Pinpoint the cell where the given text exists, returning its (x, y) midpoint coordinate. 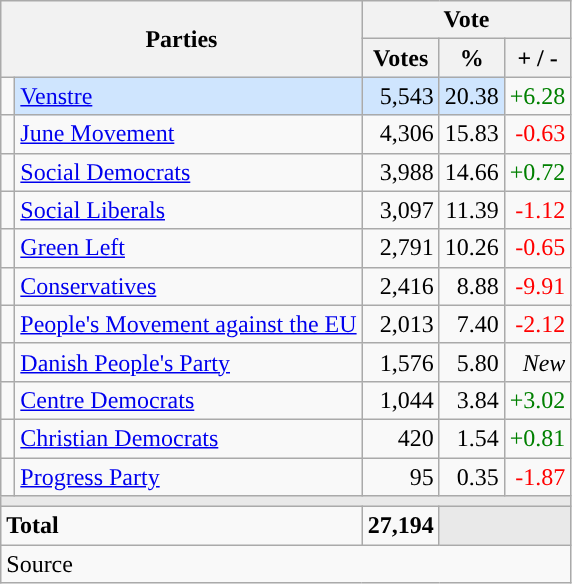
-1.12 (538, 210)
% (472, 58)
Total (182, 526)
3,988 (400, 172)
20.38 (472, 96)
+ / - (538, 58)
Votes (400, 58)
2,416 (400, 286)
7.40 (472, 324)
+0.81 (538, 438)
-0.65 (538, 248)
Centre Democrats (188, 400)
Source (286, 564)
New (538, 362)
+0.72 (538, 172)
8.88 (472, 286)
1.54 (472, 438)
15.83 (472, 134)
14.66 (472, 172)
-0.63 (538, 134)
Parties (182, 39)
4,306 (400, 134)
Social Liberals (188, 210)
-1.87 (538, 477)
Danish People's Party (188, 362)
Vote (466, 20)
Conservatives (188, 286)
5,543 (400, 96)
Social Democrats (188, 172)
Christian Democrats (188, 438)
-2.12 (538, 324)
0.35 (472, 477)
June Movement (188, 134)
1,576 (400, 362)
Venstre (188, 96)
27,194 (400, 526)
1,044 (400, 400)
3.84 (472, 400)
95 (400, 477)
People's Movement against the EU (188, 324)
2,791 (400, 248)
5.80 (472, 362)
2,013 (400, 324)
420 (400, 438)
-9.91 (538, 286)
Green Left (188, 248)
10.26 (472, 248)
3,097 (400, 210)
+6.28 (538, 96)
+3.02 (538, 400)
11.39 (472, 210)
Progress Party (188, 477)
